For the text-containing cell, return its midpoint in [x, y] coordinate format. 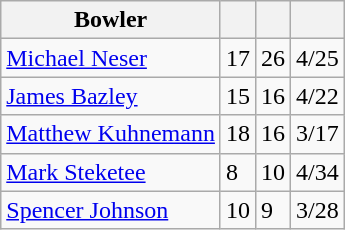
9 [272, 210]
Mark Steketee [111, 172]
18 [238, 134]
17 [238, 58]
4/25 [318, 58]
3/28 [318, 210]
Bowler [111, 20]
4/22 [318, 96]
26 [272, 58]
Matthew Kuhnemann [111, 134]
3/17 [318, 134]
Michael Neser [111, 58]
Spencer Johnson [111, 210]
15 [238, 96]
4/34 [318, 172]
James Bazley [111, 96]
8 [238, 172]
